For the text-containing cell, return its midpoint in (X, Y) coordinate format. 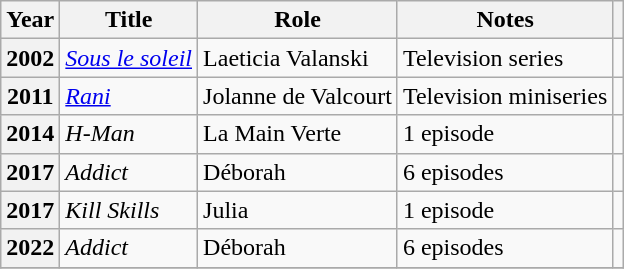
La Main Verte (298, 134)
Year (30, 20)
2011 (30, 96)
Television series (504, 58)
Julia (298, 210)
Title (129, 20)
Sous le soleil (129, 58)
2014 (30, 134)
Jolanne de Valcourt (298, 96)
Television miniseries (504, 96)
Notes (504, 20)
H-Man (129, 134)
Rani (129, 96)
Role (298, 20)
2022 (30, 248)
Laeticia Valanski (298, 58)
Kill Skills (129, 210)
2002 (30, 58)
